Identify which cell holds the provided text, then report its [x, y] central coordinate. 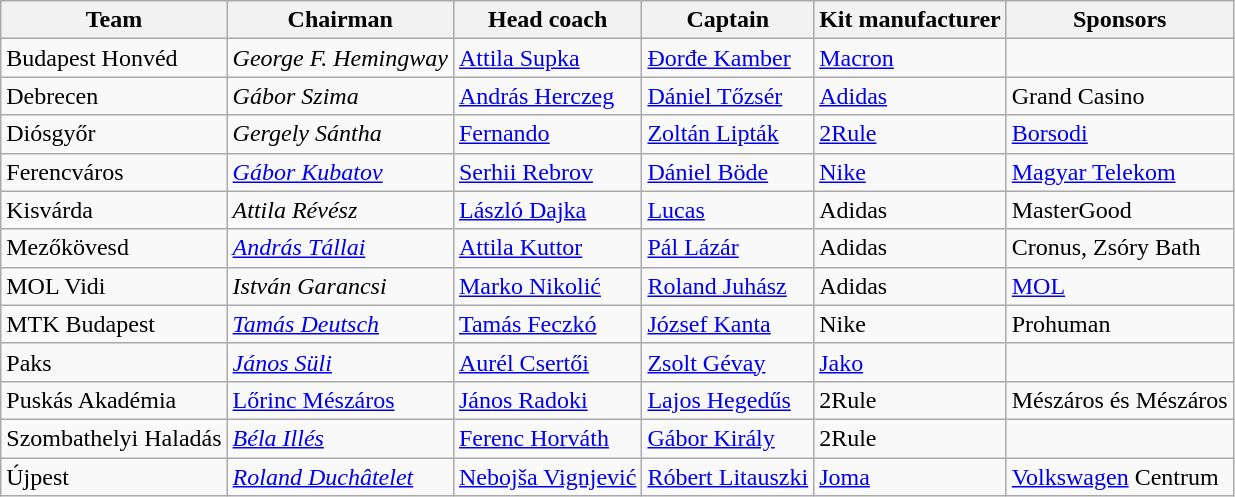
Grand Casino [1120, 96]
Borsodi [1120, 134]
Captain [728, 20]
Prohuman [1120, 324]
Dániel Tőzsér [728, 96]
MTK Budapest [114, 324]
Macron [910, 58]
Sponsors [1120, 20]
George F. Hemingway [340, 58]
Fernando [547, 134]
Gábor Szima [340, 96]
Volkswagen Centrum [1120, 477]
Roland Duchâtelet [340, 477]
Aurél Csertői [547, 362]
Diósgyőr [114, 134]
András Tállai [340, 248]
Gábor Kubatov [340, 172]
Tamás Feczkó [547, 324]
Ferencváros [114, 172]
Budapest Honvéd [114, 58]
Marko Nikolić [547, 286]
Debrecen [114, 96]
István Garancsi [340, 286]
Attila Supka [547, 58]
Cronus, Zsóry Bath [1120, 248]
Dániel Böde [728, 172]
Szombathelyi Haladás [114, 438]
Lajos Hegedűs [728, 400]
Chairman [340, 20]
László Dajka [547, 210]
Lőrinc Mészáros [340, 400]
Pál Lázár [728, 248]
MOL [1120, 286]
Kisvárda [114, 210]
Mészáros és Mészáros [1120, 400]
Kit manufacturer [910, 20]
Puskás Akadémia [114, 400]
Team [114, 20]
Joma [910, 477]
MOL Vidi [114, 286]
András Herczeg [547, 96]
Mezőkövesd [114, 248]
Magyar Telekom [1120, 172]
MasterGood [1120, 210]
Đorđe Kamber [728, 58]
Zsolt Gévay [728, 362]
Jako [910, 362]
Nebojša Vignjević [547, 477]
János Süli [340, 362]
Ferenc Horváth [547, 438]
Zoltán Lipták [728, 134]
József Kanta [728, 324]
Lucas [728, 210]
Róbert Litauszki [728, 477]
Paks [114, 362]
János Radoki [547, 400]
Attila Révész [340, 210]
Head coach [547, 20]
Gábor Király [728, 438]
Tamás Deutsch [340, 324]
Újpest [114, 477]
Roland Juhász [728, 286]
Attila Kuttor [547, 248]
Gergely Sántha [340, 134]
Béla Illés [340, 438]
Serhii Rebrov [547, 172]
